Search for the cell housing the specified text and yield its (X, Y) center coordinate. 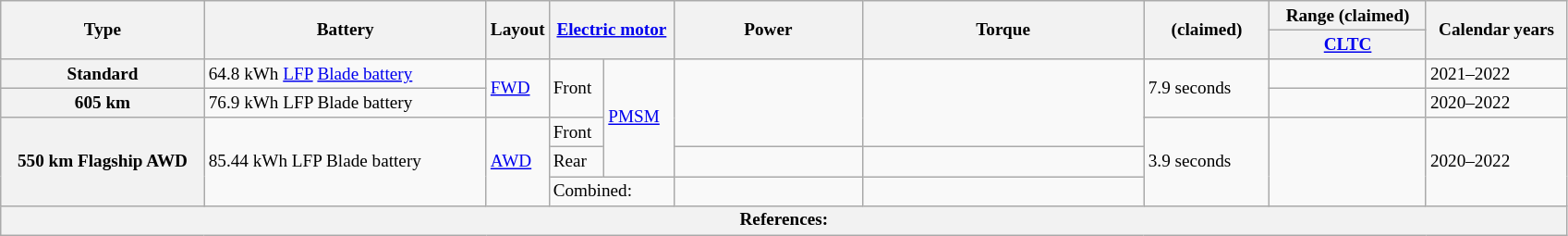
85.44 kWh LFP Blade battery (346, 161)
AWD (517, 161)
Battery (346, 30)
Calendar years (1497, 30)
Combined: (612, 191)
PMSM (639, 118)
3.9 seconds (1207, 161)
CLTC (1348, 44)
64.8 kWh LFP Blade battery (346, 74)
Electric motor (612, 30)
References: (784, 220)
Standard (103, 74)
550 km Flagship AWD (103, 161)
FWD (517, 89)
Layout (517, 30)
Type (103, 30)
(claimed) (1207, 30)
Torque (1003, 30)
76.9 kWh LFP Blade battery (346, 103)
605 km (103, 103)
Power (769, 30)
7.9 seconds (1207, 89)
Range (claimed) (1348, 16)
Rear (577, 162)
2021–2022 (1497, 74)
